For the text-containing cell, return its midpoint in [x, y] coordinate format. 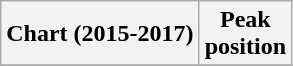
Peakposition [245, 34]
Chart (2015-2017) [100, 34]
